Search for the cell housing the specified text and yield its (x, y) center coordinate. 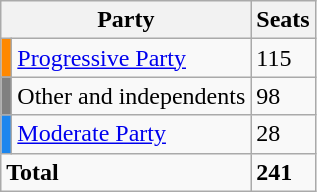
Moderate Party (132, 134)
115 (283, 58)
241 (283, 172)
Other and independents (132, 96)
Party (126, 20)
28 (283, 134)
98 (283, 96)
Total (126, 172)
Progressive Party (132, 58)
Seats (283, 20)
